Capture the cell that displays the provided text and extract its [X, Y] central coordinate. 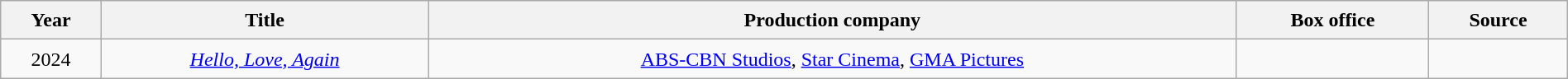
2024 [51, 59]
Hello, Love, Again [265, 59]
Source [1499, 20]
Title [265, 20]
Box office [1333, 20]
ABS-CBN Studios, Star Cinema, GMA Pictures [832, 59]
Production company [832, 20]
Year [51, 20]
